Extract the (x, y) coordinate from the center of the cell holding the provided text.  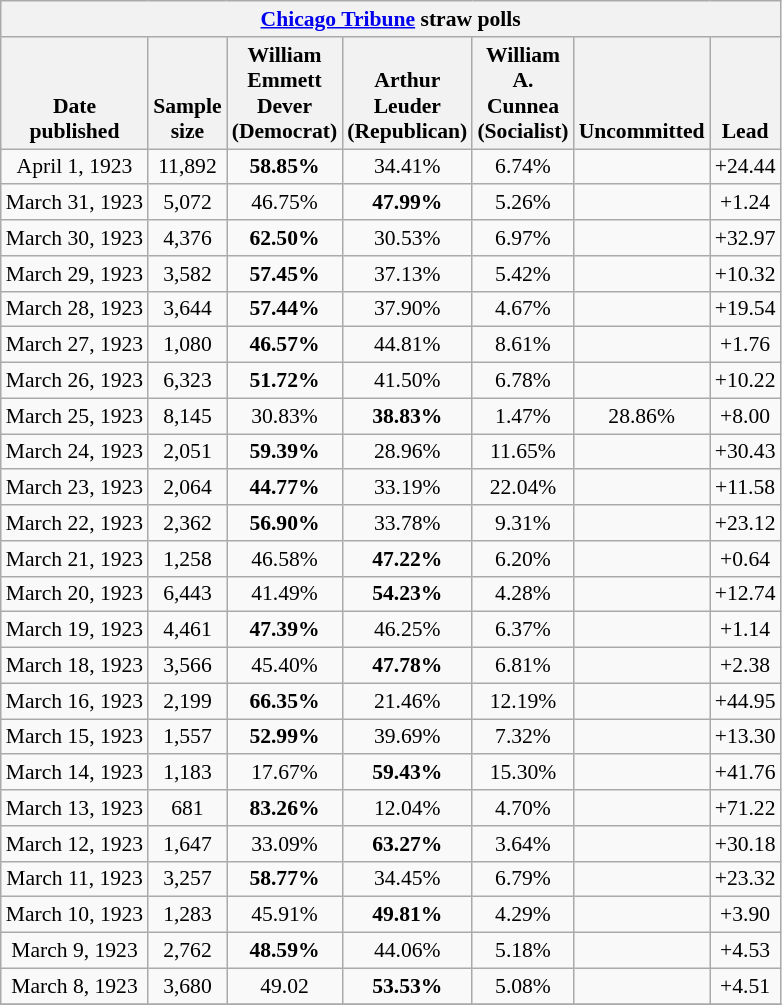
+24.44 (746, 167)
57.45% (285, 274)
+4.51 (746, 986)
49.81% (407, 915)
March 25, 1923 (74, 416)
12.19% (522, 701)
6.81% (522, 666)
March 10, 1923 (74, 915)
11.65% (522, 452)
March 28, 1923 (74, 309)
+11.58 (746, 488)
+1.24 (746, 203)
Datepublished (74, 93)
March 14, 1923 (74, 773)
Lead (746, 93)
44.81% (407, 345)
March 13, 1923 (74, 808)
+1.14 (746, 630)
58.85% (285, 167)
46.58% (285, 559)
+30.18 (746, 844)
47.99% (407, 203)
+10.22 (746, 381)
5.26% (522, 203)
1,557 (187, 737)
33.78% (407, 523)
March 16, 1923 (74, 701)
6,323 (187, 381)
47.78% (407, 666)
53.53% (407, 986)
March 26, 1923 (74, 381)
22.04% (522, 488)
Samplesize (187, 93)
66.35% (285, 701)
+41.76 (746, 773)
12.04% (407, 808)
March 21, 1923 (74, 559)
March 30, 1923 (74, 238)
+8.00 (746, 416)
51.72% (285, 381)
+12.74 (746, 594)
62.50% (285, 238)
1,258 (187, 559)
9.31% (522, 523)
+4.53 (746, 951)
+13.30 (746, 737)
+30.43 (746, 452)
3,257 (187, 879)
39.69% (407, 737)
681 (187, 808)
2,199 (187, 701)
4.67% (522, 309)
March 11, 1923 (74, 879)
34.45% (407, 879)
46.25% (407, 630)
44.06% (407, 951)
2,362 (187, 523)
37.90% (407, 309)
+32.97 (746, 238)
30.53% (407, 238)
3,680 (187, 986)
58.77% (285, 879)
3,582 (187, 274)
15.30% (522, 773)
8.61% (522, 345)
4,461 (187, 630)
March 24, 1923 (74, 452)
21.46% (407, 701)
1,647 (187, 844)
William A. Cunnea(Socialist) (522, 93)
49.02 (285, 986)
47.22% (407, 559)
41.49% (285, 594)
+10.32 (746, 274)
1,183 (187, 773)
+71.22 (746, 808)
March 9, 1923 (74, 951)
March 12, 1923 (74, 844)
March 19, 1923 (74, 630)
Uncommitted (642, 93)
28.96% (407, 452)
59.39% (285, 452)
+23.12 (746, 523)
March 23, 1923 (74, 488)
5,072 (187, 203)
March 8, 1923 (74, 986)
+44.95 (746, 701)
56.90% (285, 523)
March 29, 1923 (74, 274)
33.09% (285, 844)
83.26% (285, 808)
54.23% (407, 594)
44.77% (285, 488)
3.64% (522, 844)
4,376 (187, 238)
+19.54 (746, 309)
17.67% (285, 773)
+0.64 (746, 559)
4.28% (522, 594)
+2.38 (746, 666)
46.75% (285, 203)
8,145 (187, 416)
6.37% (522, 630)
38.83% (407, 416)
3,566 (187, 666)
45.40% (285, 666)
Arthur Leuder(Republican) (407, 93)
March 20, 1923 (74, 594)
7.32% (522, 737)
34.41% (407, 167)
33.19% (407, 488)
59.43% (407, 773)
+23.32 (746, 879)
5.08% (522, 986)
6.97% (522, 238)
3,644 (187, 309)
52.99% (285, 737)
4.29% (522, 915)
Chicago Tribune straw polls (391, 19)
+3.90 (746, 915)
March 31, 1923 (74, 203)
April 1, 1923 (74, 167)
March 15, 1923 (74, 737)
30.83% (285, 416)
6.74% (522, 167)
2,762 (187, 951)
March 18, 1923 (74, 666)
11,892 (187, 167)
6.20% (522, 559)
47.39% (285, 630)
48.59% (285, 951)
4.70% (522, 808)
6,443 (187, 594)
46.57% (285, 345)
1,283 (187, 915)
6.79% (522, 879)
March 22, 1923 (74, 523)
37.13% (407, 274)
63.27% (407, 844)
1.47% (522, 416)
41.50% (407, 381)
+1.76 (746, 345)
45.91% (285, 915)
6.78% (522, 381)
5.18% (522, 951)
1,080 (187, 345)
2,051 (187, 452)
28.86% (642, 416)
57.44% (285, 309)
5.42% (522, 274)
William Emmett Dever(Democrat) (285, 93)
2,064 (187, 488)
March 27, 1923 (74, 345)
